Detect which cell encompasses the target text, then output its [x, y] center coordinate. 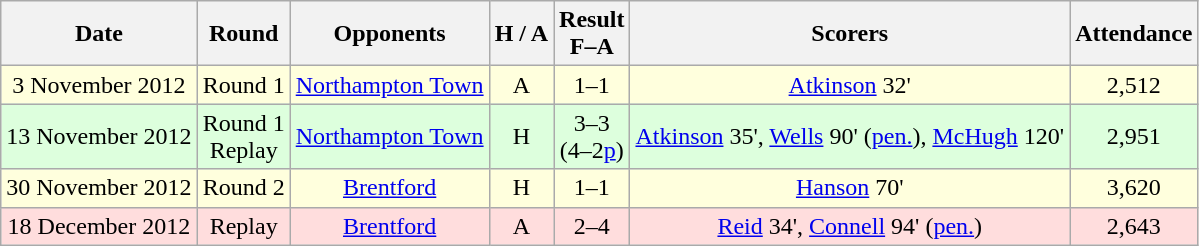
18 December 2012 [99, 226]
13 November 2012 [99, 136]
Atkinson 32' [850, 85]
Reid 34', Connell 94' (pen.) [850, 226]
Round [244, 34]
ResultF–A [592, 34]
Date [99, 34]
Round 2 [244, 188]
H / A [521, 34]
Opponents [390, 34]
Scorers [850, 34]
3,620 [1134, 188]
3–3(4–2p) [592, 136]
Round 1 [244, 85]
Round 1Replay [244, 136]
2,512 [1134, 85]
2,643 [1134, 226]
Replay [244, 226]
2–4 [592, 226]
2,951 [1134, 136]
Hanson 70' [850, 188]
Attendance [1134, 34]
30 November 2012 [99, 188]
3 November 2012 [99, 85]
Atkinson 35', Wells 90' (pen.), McHugh 120' [850, 136]
